Return the (x, y) coordinate for the center point of the cell that contains the specified text.  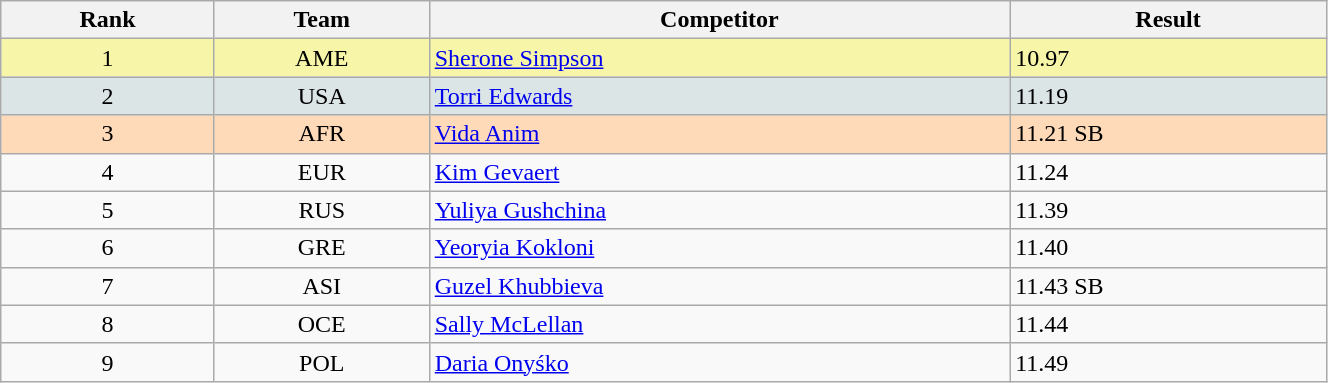
EUR (322, 172)
Team (322, 20)
Yuliya Gushchina (719, 210)
Daria Onyśko (719, 362)
Kim Gevaert (719, 172)
8 (108, 324)
AFR (322, 134)
Sherone Simpson (719, 58)
10.97 (1168, 58)
5 (108, 210)
Competitor (719, 20)
GRE (322, 248)
Yeoryia Kokloni (719, 248)
11.43 SB (1168, 286)
9 (108, 362)
POL (322, 362)
Torri Edwards (719, 96)
11.19 (1168, 96)
6 (108, 248)
OCE (322, 324)
2 (108, 96)
3 (108, 134)
RUS (322, 210)
7 (108, 286)
4 (108, 172)
11.24 (1168, 172)
Result (1168, 20)
Rank (108, 20)
11.40 (1168, 248)
11.39 (1168, 210)
11.21 SB (1168, 134)
ASI (322, 286)
USA (322, 96)
AME (322, 58)
11.49 (1168, 362)
1 (108, 58)
11.44 (1168, 324)
Vida Anim (719, 134)
Guzel Khubbieva (719, 286)
Sally McLellan (719, 324)
